Capture the cell that displays the provided text and extract its [X, Y] central coordinate. 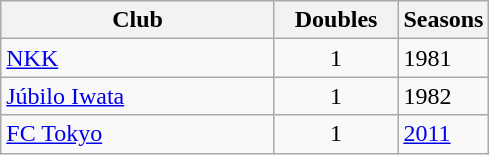
Seasons [444, 20]
NKK [138, 58]
Club [138, 20]
FC Tokyo [138, 134]
1982 [444, 96]
Júbilo Iwata [138, 96]
2011 [444, 134]
Doubles [336, 20]
1981 [444, 58]
